Find where the given text appears and provide that cell's center as [X, Y] coordinate. 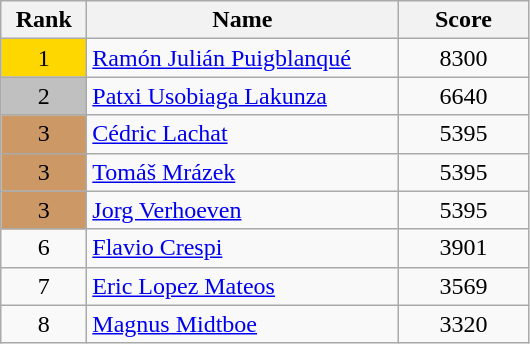
8 [44, 324]
3901 [464, 248]
1 [44, 58]
3569 [464, 286]
Rank [44, 20]
7 [44, 286]
Magnus Midtboe [242, 324]
Patxi Usobiaga Lakunza [242, 96]
6640 [464, 96]
Jorg Verhoeven [242, 210]
Cédric Lachat [242, 134]
Tomáš Mrázek [242, 172]
Name [242, 20]
Eric Lopez Mateos [242, 286]
8300 [464, 58]
6 [44, 248]
2 [44, 96]
Ramón Julián Puigblanqué [242, 58]
Flavio Crespi [242, 248]
Score [464, 20]
3320 [464, 324]
